Determine the [x, y] coordinate at the center of the cell enclosing the given text.  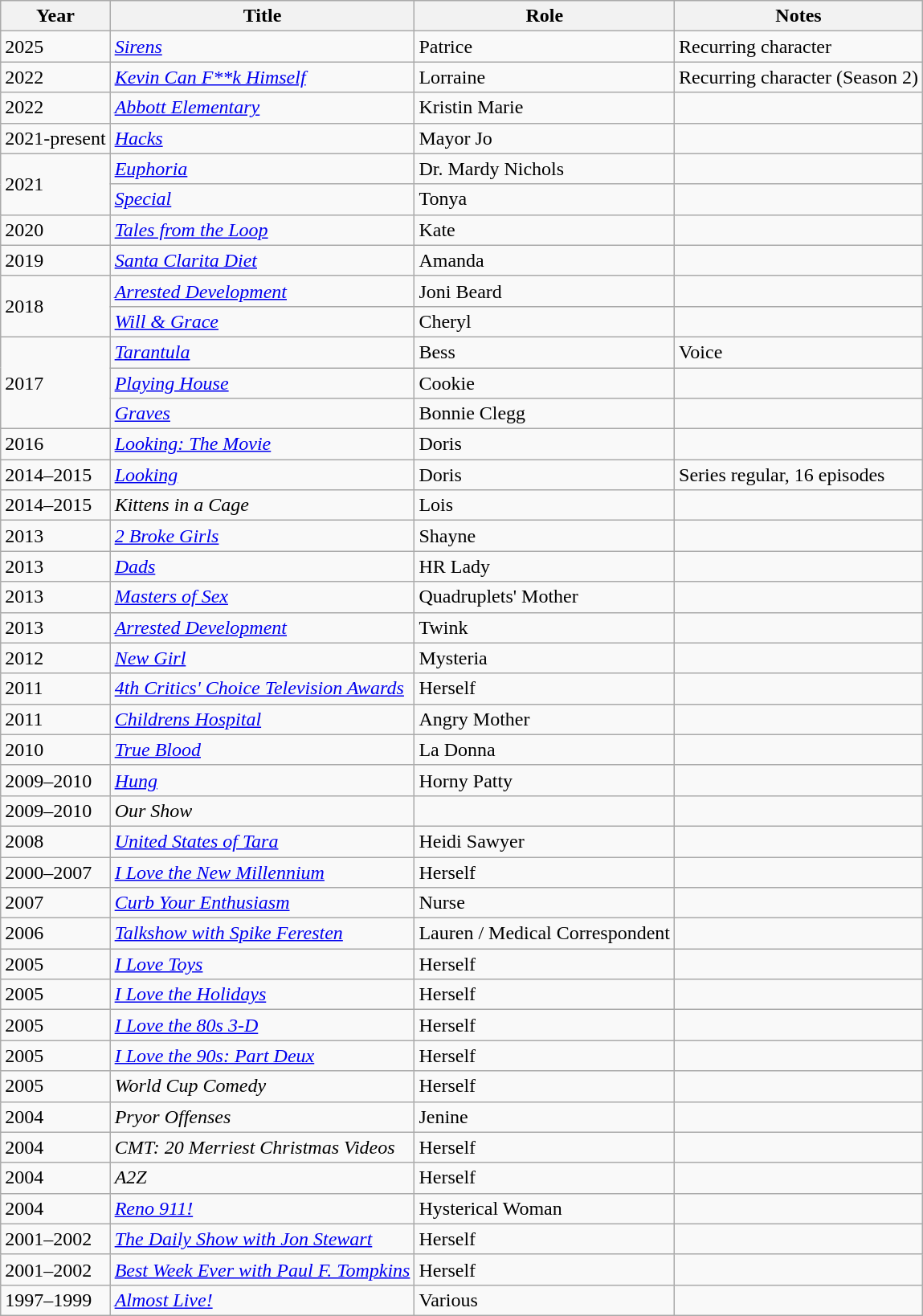
2000–2007 [55, 872]
Reno 911! [262, 1208]
Quadruplets' Mother [545, 597]
Hysterical Woman [545, 1208]
Santa Clarita Diet [262, 260]
Pryor Offenses [262, 1117]
2025 [55, 47]
Kate [545, 230]
I Love the Holidays [262, 995]
Lois [545, 505]
Mysteria [545, 658]
I Love the 90s: Part Deux [262, 1056]
4th Critics' Choice Television Awards [262, 689]
Joni Beard [545, 291]
Heidi Sawyer [545, 841]
Tonya [545, 199]
World Cup Comedy [262, 1086]
Looking: The Movie [262, 444]
Patrice [545, 47]
Euphoria [262, 169]
1997–1999 [55, 1300]
Tarantula [262, 352]
Amanda [545, 260]
2017 [55, 382]
2006 [55, 934]
A2Z [262, 1178]
Lorraine [545, 77]
2021 [55, 184]
Notes [798, 16]
Twink [545, 627]
2007 [55, 903]
Hacks [262, 138]
New Girl [262, 658]
Various [545, 1300]
Childrens Hospital [262, 719]
Bess [545, 352]
2021-present [55, 138]
Year [55, 16]
2008 [55, 841]
2019 [55, 260]
Role [545, 16]
Lauren / Medical Correspondent [545, 934]
Special [262, 199]
Dads [262, 566]
Graves [262, 414]
Tales from the Loop [262, 230]
Horny Patty [545, 780]
Dr. Mardy Nichols [545, 169]
Masters of Sex [262, 597]
CMT: 20 Merriest Christmas Videos [262, 1147]
United States of Tara [262, 841]
Cheryl [545, 321]
Series regular, 16 episodes [798, 475]
Voice [798, 352]
Will & Grace [262, 321]
True Blood [262, 750]
2020 [55, 230]
Kittens in a Cage [262, 505]
I Love the New Millennium [262, 872]
Title [262, 16]
La Donna [545, 750]
Curb Your Enthusiasm [262, 903]
I Love Toys [262, 964]
Recurring character [798, 47]
Sirens [262, 47]
Recurring character (Season 2) [798, 77]
Kristin Marie [545, 108]
Abbott Elementary [262, 108]
HR Lady [545, 566]
Playing House [262, 383]
2 Broke Girls [262, 536]
Nurse [545, 903]
Best Week Ever with Paul F. Tompkins [262, 1269]
Hung [262, 780]
Shayne [545, 536]
Bonnie Clegg [545, 414]
2010 [55, 750]
2016 [55, 444]
The Daily Show with Jon Stewart [262, 1239]
I Love the 80s 3-D [262, 1025]
Angry Mother [545, 719]
Almost Live! [262, 1300]
Mayor Jo [545, 138]
Looking [262, 475]
Jenine [545, 1117]
2018 [55, 306]
Our Show [262, 811]
2012 [55, 658]
Kevin Can F**k Himself [262, 77]
Talkshow with Spike Feresten [262, 934]
Cookie [545, 383]
